Extract the [X, Y] coordinate from the center of the cell holding the provided text.  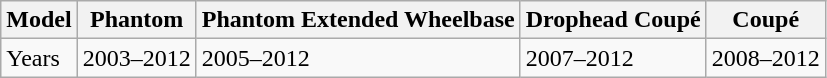
Phantom [136, 20]
Years [39, 58]
Model [39, 20]
2008–2012 [766, 58]
Drophead Coupé [613, 20]
2007–2012 [613, 58]
2003–2012 [136, 58]
2005–2012 [358, 58]
Coupé [766, 20]
Phantom Extended Wheelbase [358, 20]
